Provide the [x, y] coordinate of the cell's center where the given text is located.  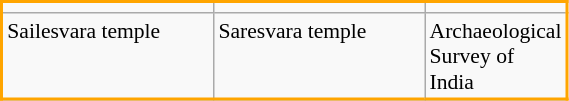
Archaeological Survey of India [496, 56]
Sailesvara temple [108, 56]
Saresvara temple [318, 56]
